From the cell containing the given text, extract its center point as (x, y) coordinate. 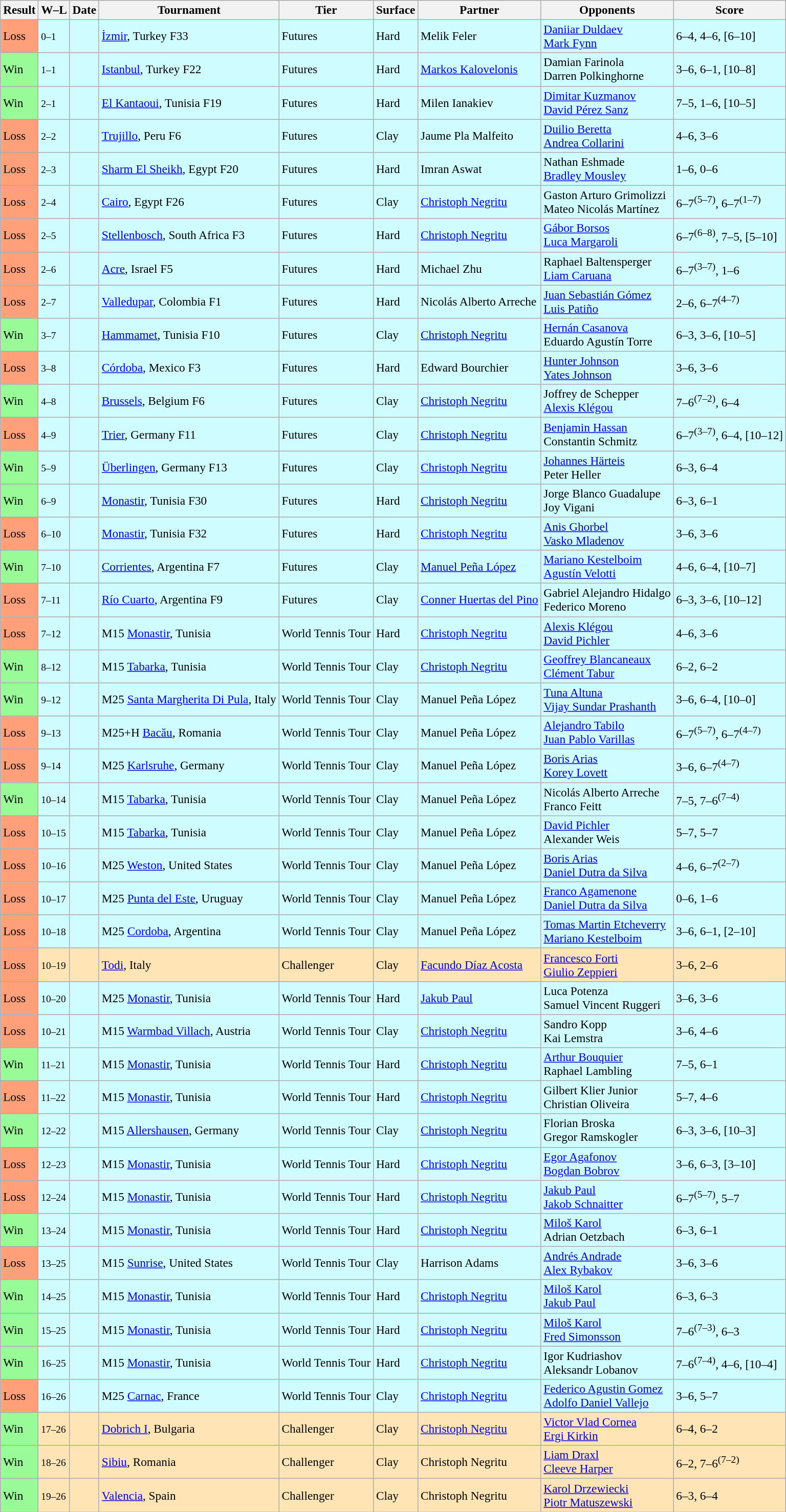
Harrison Adams (479, 1263)
15–25 (54, 1330)
9–12 (54, 699)
M25 Cordoba, Argentina (189, 932)
1–1 (54, 70)
6–7(3–7), 6–4, [10–12] (730, 434)
Franco Agamenone Daniel Dutra da Silva (607, 898)
Nicolás Alberto Arreche (479, 301)
M25 Karlsruhe, Germany (189, 766)
M25 Monastir, Tunisia (189, 998)
2–6, 6–7(4–7) (730, 301)
Valledupar, Colombia F1 (189, 301)
Monastir, Tunisia F32 (189, 533)
Brussels, Belgium F6 (189, 401)
17–26 (54, 1429)
Andrés Andrade Alex Rybakov (607, 1263)
3–6, 5–7 (730, 1395)
6–3, 6–3 (730, 1296)
0–1 (54, 36)
Luca Potenza Samuel Vincent Ruggeri (607, 998)
13–24 (54, 1229)
9–13 (54, 732)
Überlingen, Germany F13 (189, 467)
3–8 (54, 368)
Arthur Bouquier Raphael Lambling (607, 1064)
Igor Kudriashov Aleksandr Lobanov (607, 1363)
Jakub Paul Jakob Schnaitter (607, 1197)
5–7, 4–6 (730, 1097)
Córdoba, Mexico F3 (189, 368)
3–6, 2–6 (730, 964)
İzmir, Turkey F33 (189, 36)
Score (730, 10)
Valencia, Spain (189, 1495)
7–6(7–3), 6–3 (730, 1330)
Miloš Karol Jakub Paul (607, 1296)
Dimitar Kuzmanov David Pérez Sanz (607, 102)
Anis Ghorbel Vasko Mladenov (607, 533)
14–25 (54, 1296)
Benjamin Hassan Constantin Schmitz (607, 434)
Nathan Eshmade Bradley Mousley (607, 169)
3–6, 6–3, [3–10] (730, 1164)
2–1 (54, 102)
Alejandro Tabilo Juan Pablo Varillas (607, 732)
Tournament (189, 10)
Río Cuarto, Argentina F9 (189, 600)
Victor Vlad Cornea Ergi Kirkin (607, 1429)
Hernán Casanova Eduardo Agustín Torre (607, 335)
10–20 (54, 998)
7–5, 1–6, [10–5] (730, 102)
Opponents (607, 10)
M25 Punta del Este, Uruguay (189, 898)
Result (19, 10)
Stellenbosch, South Africa F3 (189, 235)
5–7, 5–7 (730, 832)
7–10 (54, 567)
7–5, 7–6(7–4) (730, 798)
Facundo Díaz Acosta (479, 964)
6–7(5–7), 5–7 (730, 1197)
Tuna Altuna Vijay Sundar Prashanth (607, 699)
8–12 (54, 666)
16–26 (54, 1395)
Egor Agafonov Bogdan Bobrov (607, 1164)
6–4, 4–6, [6–10] (730, 36)
W–L (54, 10)
12–23 (54, 1164)
3–6, 6–1, [10–8] (730, 70)
9–14 (54, 766)
10–19 (54, 964)
Sandro Kopp Kai Lemstra (607, 1031)
11–21 (54, 1064)
Cairo, Egypt F26 (189, 202)
M25+H Bacău, Romania (189, 732)
Raphael Baltensperger Liam Caruana (607, 268)
Juan Sebastián Gómez Luis Patiño (607, 301)
Istanbul, Turkey F22 (189, 70)
6–3, 3–6, [10–3] (730, 1130)
7–6(7–4), 4–6, [10–4] (730, 1363)
Monastir, Tunisia F30 (189, 501)
6–9 (54, 501)
M15 Sunrise, United States (189, 1263)
M15 Allershausen, Germany (189, 1130)
2–5 (54, 235)
18–26 (54, 1462)
Geoffrey Blancaneaux Clément Tabur (607, 666)
M25 Weston, United States (189, 865)
6–4, 6–2 (730, 1429)
Corrientes, Argentina F7 (189, 567)
M25 Carnac, France (189, 1395)
1–6, 0–6 (730, 169)
Milen Ianakiev (479, 102)
Damian Farinola Darren Polkinghorne (607, 70)
7–5, 6–1 (730, 1064)
0–6, 1–6 (730, 898)
Trujillo, Peru F6 (189, 135)
3–6, 4–6 (730, 1031)
6–3, 3–6, [10–12] (730, 600)
4–6, 6–7(2–7) (730, 865)
6–10 (54, 533)
Michael Zhu (479, 268)
5–9 (54, 467)
Acre, Israel F5 (189, 268)
Boris Arias Daniel Dutra da Silva (607, 865)
3–6, 6–4, [10–0] (730, 699)
10–21 (54, 1031)
Liam Draxl Cleeve Harper (607, 1462)
Francesco Forti Giulio Zeppieri (607, 964)
12–24 (54, 1197)
2–7 (54, 301)
3–6, 6–1, [2–10] (730, 932)
Johannes Härteis Peter Heller (607, 467)
Karol Drzewiecki Piotr Matuszewski (607, 1495)
Gabriel Alejandro Hidalgo Federico Moreno (607, 600)
Todi, Italy (189, 964)
Jaume Pla Malfeito (479, 135)
Gábor Borsos Luca Margaroli (607, 235)
19–26 (54, 1495)
Nicolás Alberto Arreche Franco Feitt (607, 798)
Trier, Germany F11 (189, 434)
El Kantaoui, Tunisia F19 (189, 102)
6–7(5–7), 6–7(1–7) (730, 202)
Gaston Arturo Grimolizzi Mateo Nicolás Martínez (607, 202)
Jorge Blanco Guadalupe Joy Vigani (607, 501)
10–14 (54, 798)
7–12 (54, 633)
Gilbert Klier Junior Christian Oliveira (607, 1097)
Daniiar Duldaev Mark Fynn (607, 36)
Date (84, 10)
7–6(7–2), 6–4 (730, 401)
M15 Warmbad Villach, Austria (189, 1031)
11–22 (54, 1097)
M25 Santa Margherita Di Pula, Italy (189, 699)
Edward Bourchier (479, 368)
Boris Arias Korey Lovett (607, 766)
Tomas Martin Etcheverry Mariano Kestelboim (607, 932)
3–6, 6–7(4–7) (730, 766)
Hunter Johnson Yates Johnson (607, 368)
2–4 (54, 202)
Dobrich I, Bulgaria (189, 1429)
Hammamet, Tunisia F10 (189, 335)
David Pichler Alexander Weis (607, 832)
Sibiu, Romania (189, 1462)
Miloš Karol Adrian Oetzbach (607, 1229)
10–15 (54, 832)
Surface (396, 10)
10–17 (54, 898)
Melik Feler (479, 36)
2–2 (54, 135)
6–7(5–7), 6–7(4–7) (730, 732)
Partner (479, 10)
2–6 (54, 268)
6–7(3–7), 1–6 (730, 268)
4–8 (54, 401)
12–22 (54, 1130)
Markos Kalovelonis (479, 70)
Tier (326, 10)
16–25 (54, 1363)
Mariano Kestelboim Agustín Velotti (607, 567)
10–16 (54, 865)
2–3 (54, 169)
3–7 (54, 335)
Federico Agustin Gomez Adolfo Daniel Vallejo (607, 1395)
10–18 (54, 932)
7–11 (54, 600)
6–3, 3–6, [10–5] (730, 335)
Alexis Klégou David Pichler (607, 633)
13–25 (54, 1263)
Duilio Beretta Andrea Collarini (607, 135)
6–7(6–8), 7–5, [5–10] (730, 235)
Conner Huertas del Pino (479, 600)
Joffrey de Schepper Alexis Klégou (607, 401)
6–2, 7–6(7–2) (730, 1462)
Florian Broska Gregor Ramskogler (607, 1130)
Sharm El Sheikh, Egypt F20 (189, 169)
Imran Aswat (479, 169)
4–9 (54, 434)
Miloš Karol Fred Simonsson (607, 1330)
6–2, 6–2 (730, 666)
Jakub Paul (479, 998)
4–6, 6–4, [10–7] (730, 567)
